Capture the cell that displays the provided text and extract its [x, y] central coordinate. 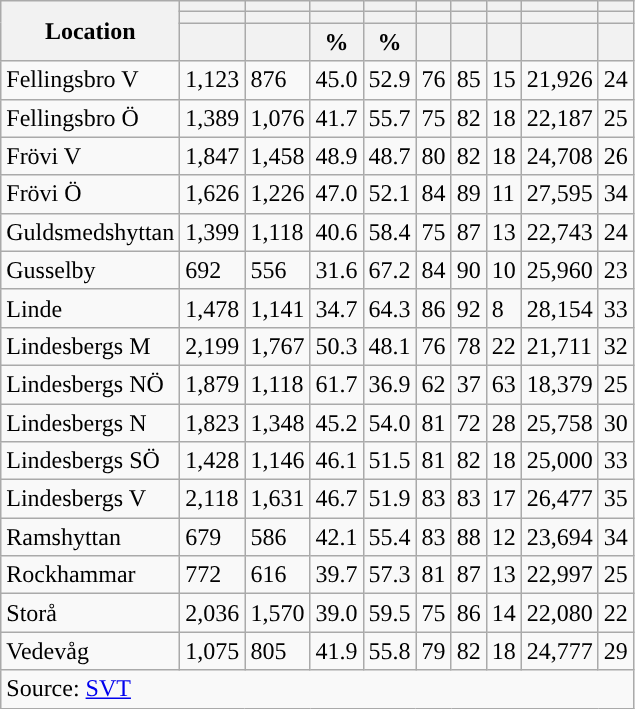
26,477 [560, 499]
616 [278, 575]
62 [434, 384]
1,389 [212, 118]
Source: SVT [318, 689]
1,076 [278, 118]
28 [504, 423]
17 [504, 499]
805 [278, 651]
78 [468, 346]
23 [616, 270]
80 [434, 156]
57.3 [390, 575]
Lindesbergs N [90, 423]
27,595 [560, 194]
47.0 [336, 194]
90 [468, 270]
22,187 [560, 118]
58.4 [390, 232]
41.9 [336, 651]
2,036 [212, 613]
36.9 [390, 384]
Ramshyttan [90, 537]
26 [616, 156]
1,767 [278, 346]
22,080 [560, 613]
10 [504, 270]
1,823 [212, 423]
Linde [90, 308]
51.5 [390, 461]
55.7 [390, 118]
Frövi Ö [90, 194]
25,000 [560, 461]
1,626 [212, 194]
61.7 [336, 384]
54.0 [390, 423]
876 [278, 80]
48.9 [336, 156]
1,123 [212, 80]
Storå [90, 613]
29 [616, 651]
1,879 [212, 384]
37 [468, 384]
55.4 [390, 537]
63 [504, 384]
88 [468, 537]
51.9 [390, 499]
40.6 [336, 232]
64.3 [390, 308]
25,758 [560, 423]
15 [504, 80]
55.8 [390, 651]
92 [468, 308]
34.7 [336, 308]
Lindesbergs V [90, 499]
45.2 [336, 423]
42.1 [336, 537]
41.7 [336, 118]
679 [212, 537]
31.6 [336, 270]
50.3 [336, 346]
Lindesbergs M [90, 346]
48.1 [390, 346]
Rockhammar [90, 575]
1,458 [278, 156]
12 [504, 537]
1,226 [278, 194]
18,379 [560, 384]
1,399 [212, 232]
24,777 [560, 651]
39.7 [336, 575]
22,997 [560, 575]
52.1 [390, 194]
22,743 [560, 232]
45.0 [336, 80]
59.5 [390, 613]
1,847 [212, 156]
Vedevåg [90, 651]
692 [212, 270]
772 [212, 575]
Guldsmedshyttan [90, 232]
14 [504, 613]
Fellingsbro Ö [90, 118]
1,141 [278, 308]
32 [616, 346]
28,154 [560, 308]
1,570 [278, 613]
1,631 [278, 499]
586 [278, 537]
Lindesbergs SÖ [90, 461]
35 [616, 499]
30 [616, 423]
46.1 [336, 461]
79 [434, 651]
25,960 [560, 270]
67.2 [390, 270]
48.7 [390, 156]
24,708 [560, 156]
1,146 [278, 461]
1,348 [278, 423]
2,199 [212, 346]
1,478 [212, 308]
52.9 [390, 80]
11 [504, 194]
Location [90, 31]
1,428 [212, 461]
23,694 [560, 537]
2,118 [212, 499]
8 [504, 308]
1,075 [212, 651]
39.0 [336, 613]
556 [278, 270]
21,711 [560, 346]
46.7 [336, 499]
89 [468, 194]
21,926 [560, 80]
72 [468, 423]
Lindesbergs NÖ [90, 384]
Frövi V [90, 156]
Fellingsbro V [90, 80]
Gusselby [90, 270]
85 [468, 80]
